Scan for the cell matching the given text and deliver its (X, Y) coordinate at center. 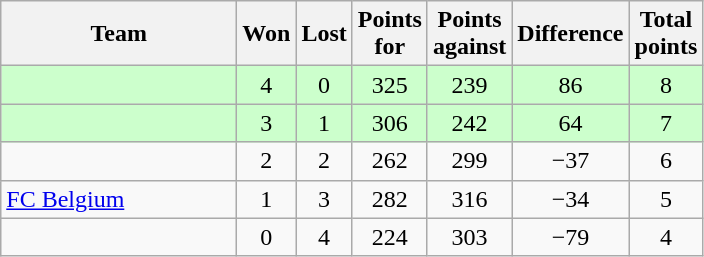
Difference (570, 34)
−79 (570, 237)
8 (666, 85)
−34 (570, 199)
Won (266, 34)
6 (666, 161)
Total points (666, 34)
86 (570, 85)
303 (469, 237)
Lost (324, 34)
299 (469, 161)
239 (469, 85)
FC Belgium (119, 199)
−37 (570, 161)
Points against (469, 34)
282 (390, 199)
5 (666, 199)
Team (119, 34)
Points for (390, 34)
7 (666, 123)
224 (390, 237)
262 (390, 161)
325 (390, 85)
64 (570, 123)
316 (469, 199)
306 (390, 123)
242 (469, 123)
